Locate the cell with the specified text and output its [X, Y] center coordinate. 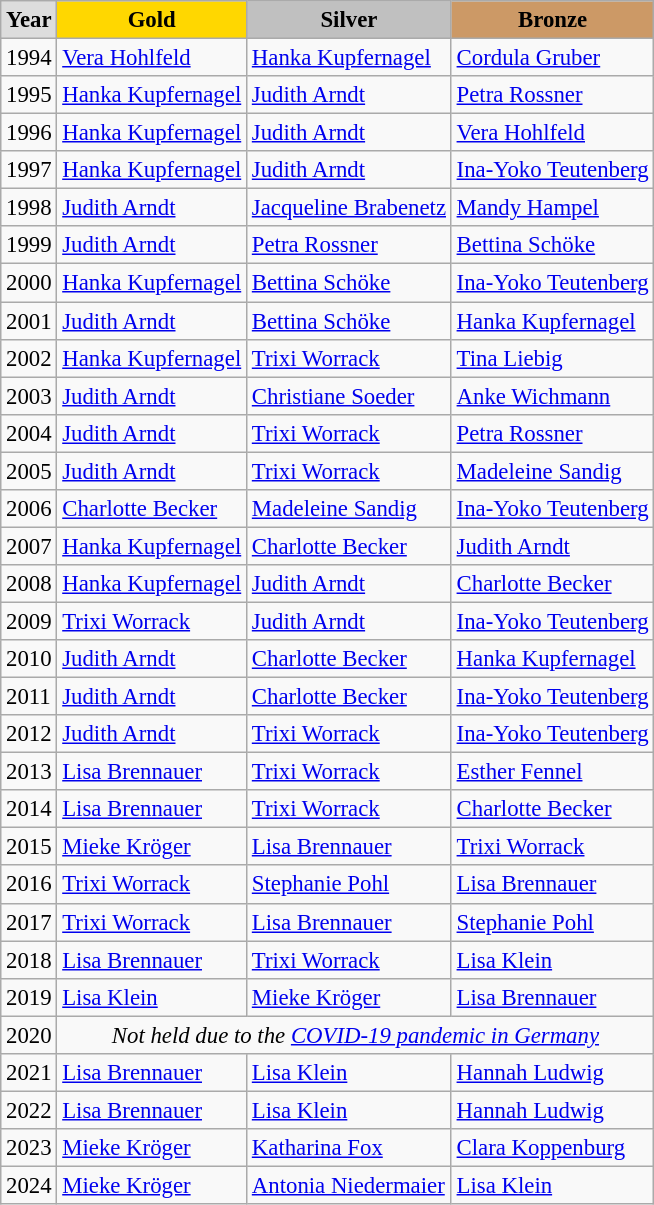
Silver [350, 20]
2022 [29, 1110]
2013 [29, 772]
2005 [29, 471]
2011 [29, 697]
1999 [29, 245]
2012 [29, 734]
1995 [29, 95]
Esther Fennel [552, 772]
Anke Wichmann [552, 396]
2018 [29, 960]
Not held due to the COVID-19 pandemic in Germany [356, 1035]
Antonia Niedermaier [350, 1185]
2002 [29, 358]
2017 [29, 922]
1997 [29, 170]
2008 [29, 584]
2015 [29, 847]
1996 [29, 133]
Bronze [552, 20]
2019 [29, 997]
2023 [29, 1148]
Gold [152, 20]
Year [29, 20]
Cordula Gruber [552, 58]
1998 [29, 208]
2020 [29, 1035]
Katharina Fox [350, 1148]
2021 [29, 1073]
2010 [29, 659]
2016 [29, 885]
1994 [29, 58]
2003 [29, 396]
Jacqueline Brabenetz [350, 208]
2024 [29, 1185]
2014 [29, 809]
2007 [29, 546]
2009 [29, 621]
Clara Koppenburg [552, 1148]
Christiane Soeder [350, 396]
2001 [29, 321]
2000 [29, 283]
Mandy Hampel [552, 208]
2006 [29, 509]
Tina Liebig [552, 358]
2004 [29, 433]
